Return the [X, Y] coordinate for the center point of the cell that contains the specified text.  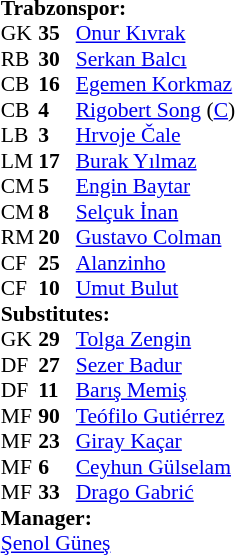
90 [57, 416]
11 [57, 391]
16 [57, 85]
RB [20, 59]
5 [57, 187]
6 [57, 467]
30 [57, 59]
35 [57, 33]
33 [57, 493]
25 [57, 263]
3 [57, 135]
17 [57, 161]
29 [57, 339]
8 [57, 212]
20 [57, 237]
10 [57, 289]
4 [57, 110]
LB [20, 135]
LM [20, 161]
RM [20, 237]
23 [57, 441]
27 [57, 365]
